Return (x, y) of the center of cell containing provided text 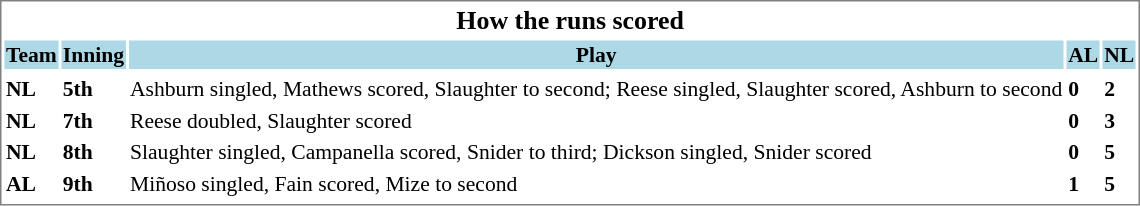
8th (93, 152)
Ashburn singled, Mathews scored, Slaughter to second; Reese singled, Slaughter scored, Ashburn to second (596, 89)
Miñoso singled, Fain scored, Mize to second (596, 184)
3 (1120, 120)
5th (93, 89)
7th (93, 120)
2 (1120, 89)
Slaughter singled, Campanella scored, Snider to third; Dickson singled, Snider scored (596, 152)
Team (31, 54)
How the runs scored (570, 20)
Inning (93, 54)
Reese doubled, Slaughter scored (596, 120)
1 (1084, 184)
Play (596, 54)
9th (93, 184)
